Search for the cell housing the specified text and yield its (x, y) center coordinate. 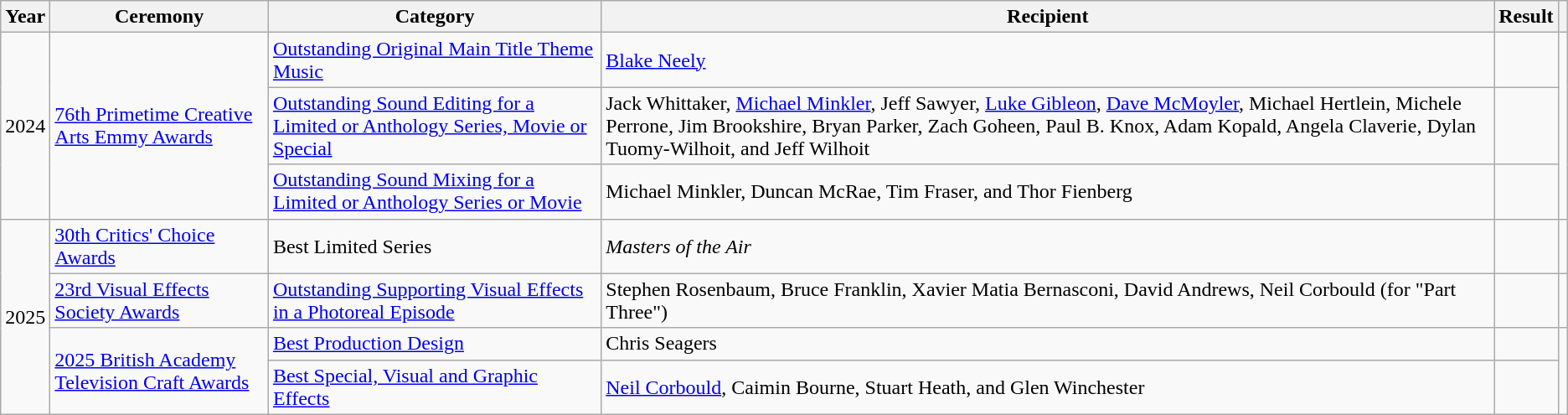
Result (1526, 17)
Recipient (1048, 17)
Best Special, Visual and Graphic Effects (434, 387)
76th Primetime Creative Arts Emmy Awards (159, 126)
Blake Neely (1048, 60)
Outstanding Supporting Visual Effects in a Photoreal Episode (434, 300)
Best Limited Series (434, 246)
Michael Minkler, Duncan McRae, Tim Fraser, and Thor Fienberg (1048, 191)
Year (25, 17)
Stephen Rosenbaum, Bruce Franklin, Xavier Matia Bernasconi, David Andrews, Neil Corbould (for "Part Three") (1048, 300)
Neil Corbould, Caimin Bourne, Stuart Heath, and Glen Winchester (1048, 387)
Best Production Design (434, 344)
Masters of the Air (1048, 246)
Chris Seagers (1048, 344)
30th Critics' Choice Awards (159, 246)
2024 (25, 126)
Ceremony (159, 17)
23rd Visual Effects Society Awards (159, 300)
Outstanding Sound Editing for a Limited or Anthology Series, Movie or Special (434, 126)
2025 British Academy Television Craft Awards (159, 371)
Outstanding Sound Mixing for a Limited or Anthology Series or Movie (434, 191)
2025 (25, 317)
Category (434, 17)
Outstanding Original Main Title Theme Music (434, 60)
